For the text-containing cell, return its midpoint in (X, Y) coordinate format. 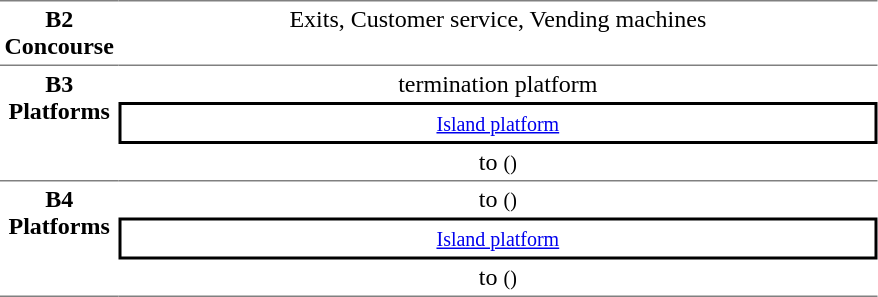
B4Platforms (59, 238)
Exits, Customer service, Vending machines (498, 32)
B2Concourse (59, 32)
termination platform (498, 83)
B3Platforms (59, 122)
